Return [X, Y] of the center of cell containing provided text 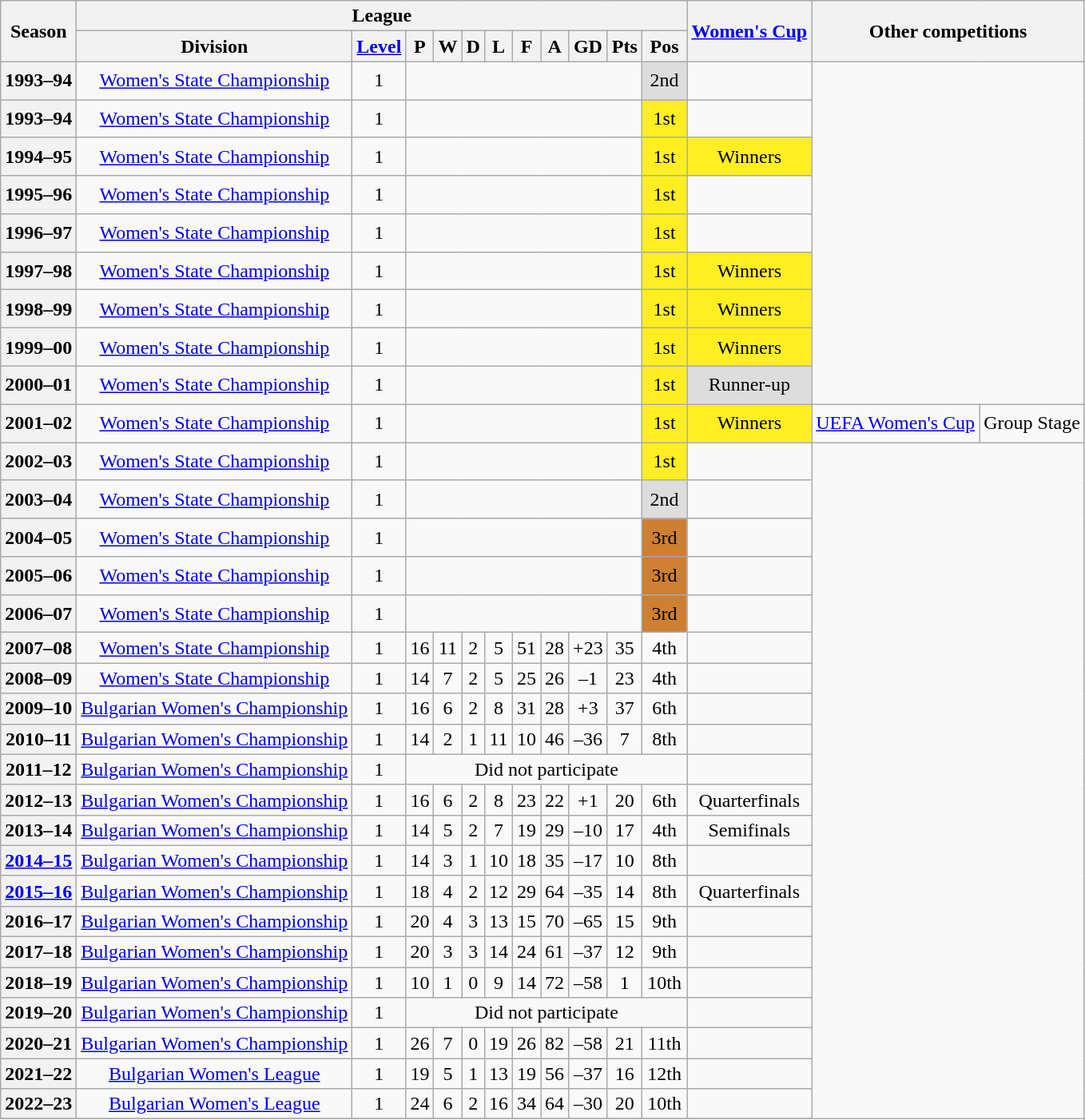
2009–10 [38, 709]
17 [625, 830]
2006–07 [38, 614]
2007–08 [38, 648]
37 [625, 709]
F [526, 46]
UEFA Women's Cup [896, 423]
70 [554, 922]
2016–17 [38, 922]
Other competitions [948, 31]
25 [526, 678]
Level [379, 46]
–30 [588, 1104]
Pos [665, 46]
–10 [588, 830]
11th [665, 1043]
61 [554, 952]
Group Stage [1032, 423]
2008–09 [38, 678]
2003–04 [38, 499]
72 [554, 983]
2018–19 [38, 983]
2011–12 [38, 769]
+23 [588, 648]
2012–13 [38, 800]
2005–06 [38, 576]
51 [526, 648]
1999–00 [38, 348]
–35 [588, 891]
–65 [588, 922]
1996–97 [38, 233]
+1 [588, 800]
+3 [588, 709]
2001–02 [38, 423]
46 [554, 739]
2002–03 [38, 462]
2010–11 [38, 739]
9 [499, 983]
2020–21 [38, 1043]
2013–14 [38, 830]
1994–95 [38, 157]
2017–18 [38, 952]
Women's Cup [749, 31]
2019–20 [38, 1013]
L [499, 46]
2014–15 [38, 860]
–17 [588, 860]
Pts [625, 46]
56 [554, 1074]
2022–23 [38, 1104]
31 [526, 709]
League [382, 16]
2021–22 [38, 1074]
34 [526, 1104]
Semifinals [749, 830]
P [420, 46]
1997–98 [38, 271]
21 [625, 1043]
–1 [588, 678]
GD [588, 46]
2000–01 [38, 385]
2015–16 [38, 891]
12th [665, 1074]
1998–99 [38, 309]
A [554, 46]
Runner-up [749, 385]
1995–96 [38, 195]
D [473, 46]
Division [214, 46]
22 [554, 800]
Season [38, 31]
–36 [588, 739]
82 [554, 1043]
W [447, 46]
2004–05 [38, 538]
